Determine the (x, y) coordinate at the center of the cell enclosing the given text.  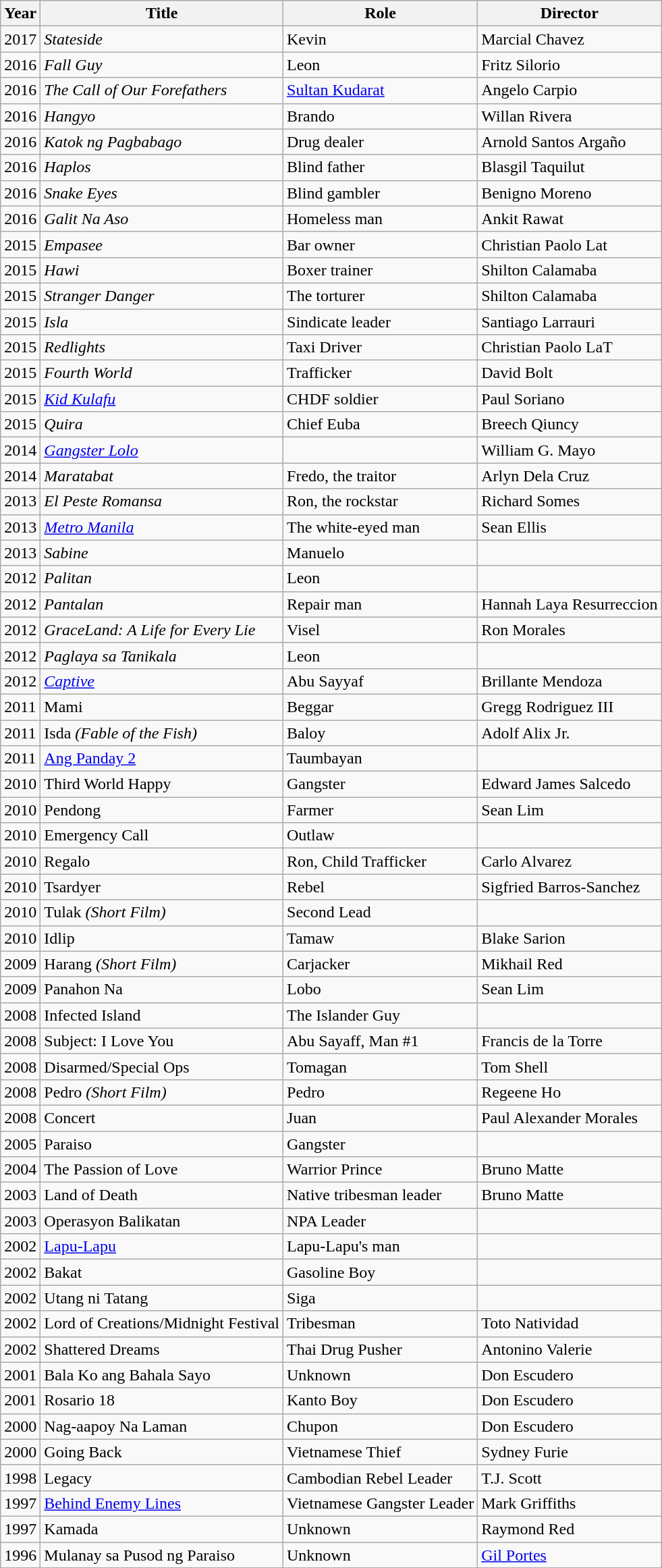
Emergency Call (162, 836)
Arlyn Dela Cruz (570, 476)
Fourth World (162, 373)
Antonino Valerie (570, 1349)
Isda (Fable of the Fish) (162, 732)
Ron, the rockstar (381, 502)
Edward James Salcedo (570, 784)
Bar owner (381, 244)
Christian Paolo Lat (570, 244)
Infected Island (162, 1015)
Gil Portes (570, 1555)
Vietnamese Gangster Leader (381, 1503)
Role (381, 13)
Subject: I Love You (162, 1041)
Carjacker (381, 964)
Snake Eyes (162, 193)
2004 (20, 1170)
Siga (381, 1298)
Willan Rivera (570, 116)
Abu Sayyaf (381, 681)
CHDF soldier (381, 399)
Repair man (381, 604)
Ron, Child Trafficker (381, 861)
Homeless man (381, 219)
Tsardyer (162, 887)
Trafficker (381, 373)
Metro Manila (162, 527)
Pendong (162, 810)
Going Back (162, 1452)
Hawi (162, 270)
Tom Shell (570, 1066)
Bakat (162, 1272)
Brillante Mendoza (570, 681)
Fritz Silorio (570, 65)
Santiago Larrauri (570, 322)
Kevin (381, 39)
Blind father (381, 167)
Pedro (381, 1092)
Paraiso (162, 1144)
Blasgil Taquilut (570, 167)
Operasyon Balikatan (162, 1221)
Year (20, 13)
Kanto Boy (381, 1401)
Pedro (Short Film) (162, 1092)
Ankit Rawat (570, 219)
David Bolt (570, 373)
Blind gambler (381, 193)
Idlip (162, 938)
Manuelo (381, 553)
Sabine (162, 553)
Sean Ellis (570, 527)
Captive (162, 681)
Regalo (162, 861)
Baloy (381, 732)
Sigfried Barros-Sanchez (570, 887)
Lapu-Lapu (162, 1247)
Kid Kulafu (162, 399)
Thai Drug Pusher (381, 1349)
Hangyo (162, 116)
Land of Death (162, 1195)
Carlo Alvarez (570, 861)
Paul Soriano (570, 399)
Nag-aapoy Na Laman (162, 1426)
Christian Paolo LaT (570, 348)
Tomagan (381, 1066)
Harang (Short Film) (162, 964)
The Passion of Love (162, 1170)
Richard Somes (570, 502)
Raymond Red (570, 1529)
Stateside (162, 39)
El Peste Romansa (162, 502)
Katok ng Pagbabago (162, 142)
Tribesman (381, 1324)
Utang ni Tatang (162, 1298)
Isla (162, 322)
Breech Qiuncy (570, 425)
Lord of Creations/Midnight Festival (162, 1324)
1996 (20, 1555)
Panahon Na (162, 990)
Chief Euba (381, 425)
Haplos (162, 167)
Lapu-Lapu's man (381, 1247)
Angelo Carpio (570, 90)
Abu Sayaff, Man #1 (381, 1041)
Quira (162, 425)
Gangster Lolo (162, 450)
Vietnamese Thief (381, 1452)
Marcial Chavez (570, 39)
2017 (20, 39)
Benigno Moreno (570, 193)
Second Lead (381, 913)
Fall Guy (162, 65)
Bala Ko ang Bahala Sayo (162, 1375)
Third World Happy (162, 784)
Francis de la Torre (570, 1041)
Palitan (162, 578)
GraceLand: A Life for Every Lie (162, 630)
Arnold Santos Argaño (570, 142)
Juan (381, 1118)
Sindicate leader (381, 322)
William G. Mayo (570, 450)
Beggar (381, 707)
The torturer (381, 296)
Blake Sarion (570, 938)
The Islander Guy (381, 1015)
The Call of Our Forefathers (162, 90)
Native tribesman leader (381, 1195)
Galit Na Aso (162, 219)
Cambodian Rebel Leader (381, 1478)
Lobo (381, 990)
Stranger Danger (162, 296)
Drug dealer (381, 142)
Mikhail Red (570, 964)
Pantalan (162, 604)
2005 (20, 1144)
Ron Morales (570, 630)
Disarmed/Special Ops (162, 1066)
Gasoline Boy (381, 1272)
Paglaya sa Tanikala (162, 655)
Tulak (Short Film) (162, 913)
Warrior Prince (381, 1170)
Sultan Kudarat (381, 90)
Paul Alexander Morales (570, 1118)
Regeene Ho (570, 1092)
The white-eyed man (381, 527)
Taxi Driver (381, 348)
Maratabat (162, 476)
Taumbayan (381, 759)
Chupon (381, 1426)
Director (570, 13)
Mami (162, 707)
Sydney Furie (570, 1452)
1998 (20, 1478)
Brando (381, 116)
Rosario 18 (162, 1401)
Empasee (162, 244)
Mulanay sa Pusod ng Paraiso (162, 1555)
Fredo, the traitor (381, 476)
Boxer trainer (381, 270)
Tamaw (381, 938)
Hannah Laya Resurreccion (570, 604)
Rebel (381, 887)
Legacy (162, 1478)
NPA Leader (381, 1221)
Adolf Alix Jr. (570, 732)
Visel (381, 630)
Mark Griffiths (570, 1503)
Outlaw (381, 836)
Redlights (162, 348)
Toto Natividad (570, 1324)
Ang Panday 2 (162, 759)
Title (162, 13)
Kamada (162, 1529)
Shattered Dreams (162, 1349)
Concert (162, 1118)
Behind Enemy Lines (162, 1503)
Gregg Rodriguez III (570, 707)
Farmer (381, 810)
T.J. Scott (570, 1478)
